Pinpoint the cell where the given text exists, returning its [X, Y] midpoint coordinate. 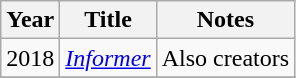
Year [30, 20]
Also creators [225, 58]
Title [108, 20]
Notes [225, 20]
2018 [30, 58]
Informer [108, 58]
